From the cell containing the given text, extract its center point as (X, Y) coordinate. 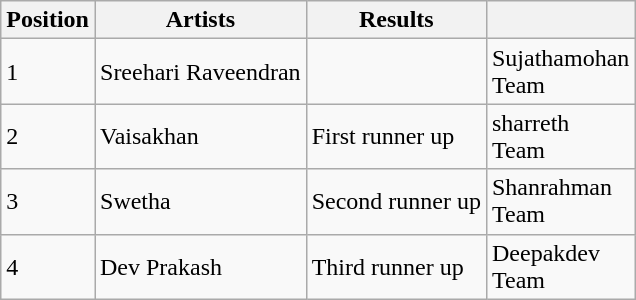
ShanrahmanTeam (560, 202)
DeepakdevTeam (560, 266)
Vaisakhan (200, 136)
2 (48, 136)
Results (396, 20)
Sreehari Raveendran (200, 72)
1 (48, 72)
3 (48, 202)
Dev Prakash (200, 266)
Position (48, 20)
First runner up (396, 136)
Second runner up (396, 202)
4 (48, 266)
Swetha (200, 202)
sharrethTeam (560, 136)
Artists (200, 20)
Third runner up (396, 266)
SujathamohanTeam (560, 72)
